Return (X, Y) of the center of cell containing provided text 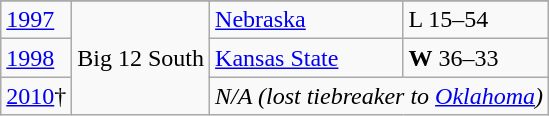
N/A (lost tiebreaker to Oklahoma) (380, 96)
Nebraska (306, 20)
1997 (36, 20)
Big 12 South (141, 58)
1998 (36, 58)
L 15–54 (476, 20)
Kansas State (306, 58)
W 36–33 (476, 58)
2010† (36, 96)
